Find where the given text appears and provide that cell's center as [X, Y] coordinate. 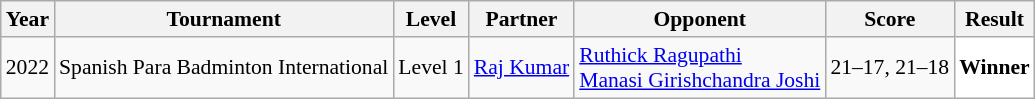
21–17, 21–18 [890, 68]
2022 [28, 68]
Opponent [700, 19]
Level 1 [430, 68]
Raj Kumar [522, 68]
Tournament [224, 19]
Level [430, 19]
Winner [994, 68]
Score [890, 19]
Result [994, 19]
Spanish Para Badminton International [224, 68]
Year [28, 19]
Ruthick Ragupathi Manasi Girishchandra Joshi [700, 68]
Partner [522, 19]
